Scan for the cell matching the given text and deliver its [X, Y] coordinate at center. 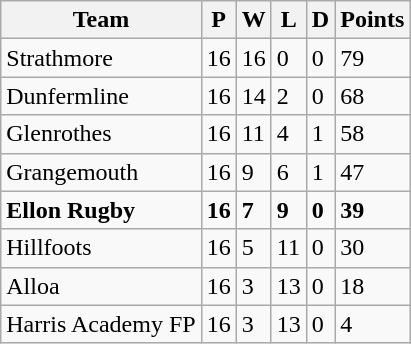
D [320, 20]
47 [372, 172]
Harris Academy FP [101, 324]
7 [254, 210]
30 [372, 248]
5 [254, 248]
W [254, 20]
Glenrothes [101, 134]
Alloa [101, 286]
Ellon Rugby [101, 210]
39 [372, 210]
Hillfoots [101, 248]
L [288, 20]
Strathmore [101, 58]
14 [254, 96]
2 [288, 96]
68 [372, 96]
18 [372, 286]
P [218, 20]
Team [101, 20]
Dunfermline [101, 96]
58 [372, 134]
Points [372, 20]
Grangemouth [101, 172]
6 [288, 172]
79 [372, 58]
